Extract the (X, Y) coordinate from the center of the cell holding the provided text.  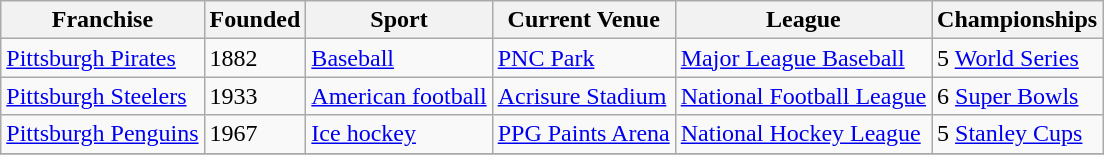
Pittsburgh Pirates (102, 58)
National Hockey League (803, 134)
Acrisure Stadium (584, 96)
5 World Series (1018, 58)
Baseball (399, 58)
Current Venue (584, 20)
PNC Park (584, 58)
Franchise (102, 20)
Major League Baseball (803, 58)
6 Super Bowls (1018, 96)
PPG Paints Arena (584, 134)
1967 (255, 134)
League (803, 20)
1933 (255, 96)
National Football League (803, 96)
Pittsburgh Penguins (102, 134)
Ice hockey (399, 134)
Founded (255, 20)
5 Stanley Cups (1018, 134)
1882 (255, 58)
American football (399, 96)
Pittsburgh Steelers (102, 96)
Championships (1018, 20)
Sport (399, 20)
